Capture the cell that displays the provided text and extract its [x, y] central coordinate. 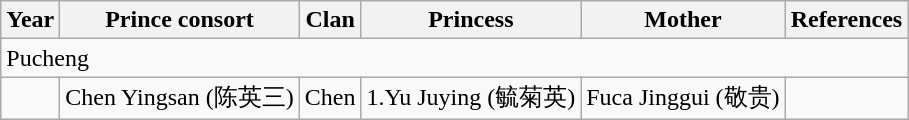
1.Yu Juying (毓菊英) [471, 98]
References [846, 20]
Princess [471, 20]
Mother [683, 20]
Fuca Jinggui (敬贵) [683, 98]
Chen Yingsan (陈英三) [180, 98]
Prince consort [180, 20]
Clan [330, 20]
Pucheng [454, 58]
Chen [330, 98]
Year [30, 20]
